Output the (X, Y) coordinate of the center of the cell containing the given text.  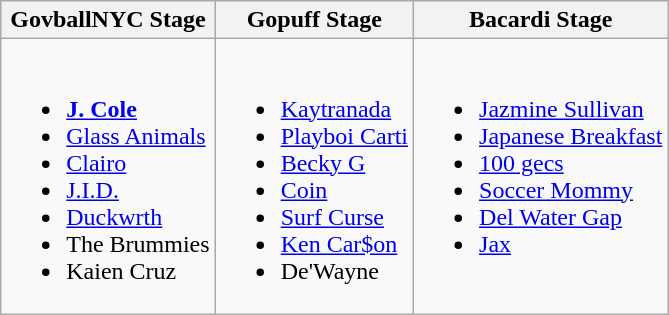
KaytranadaPlayboi CartiBecky GCoinSurf CurseKen Car$onDe'Wayne (314, 176)
Jazmine SullivanJapanese Breakfast100 gecsSoccer MommyDel Water GapJax (541, 176)
J. ColeGlass AnimalsClairoJ.I.D.DuckwrthThe BrummiesKaien Cruz (108, 176)
Bacardi Stage (541, 20)
GovballNYC Stage (108, 20)
Gopuff Stage (314, 20)
